Return [X, Y] of the center of cell containing provided text 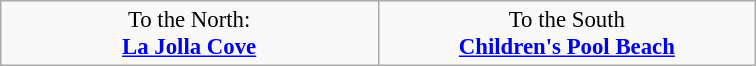
To the SouthChildren's Pool Beach [567, 34]
To the North:La Jolla Cove [189, 34]
